Scan for the cell matching the given text and deliver its [X, Y] coordinate at center. 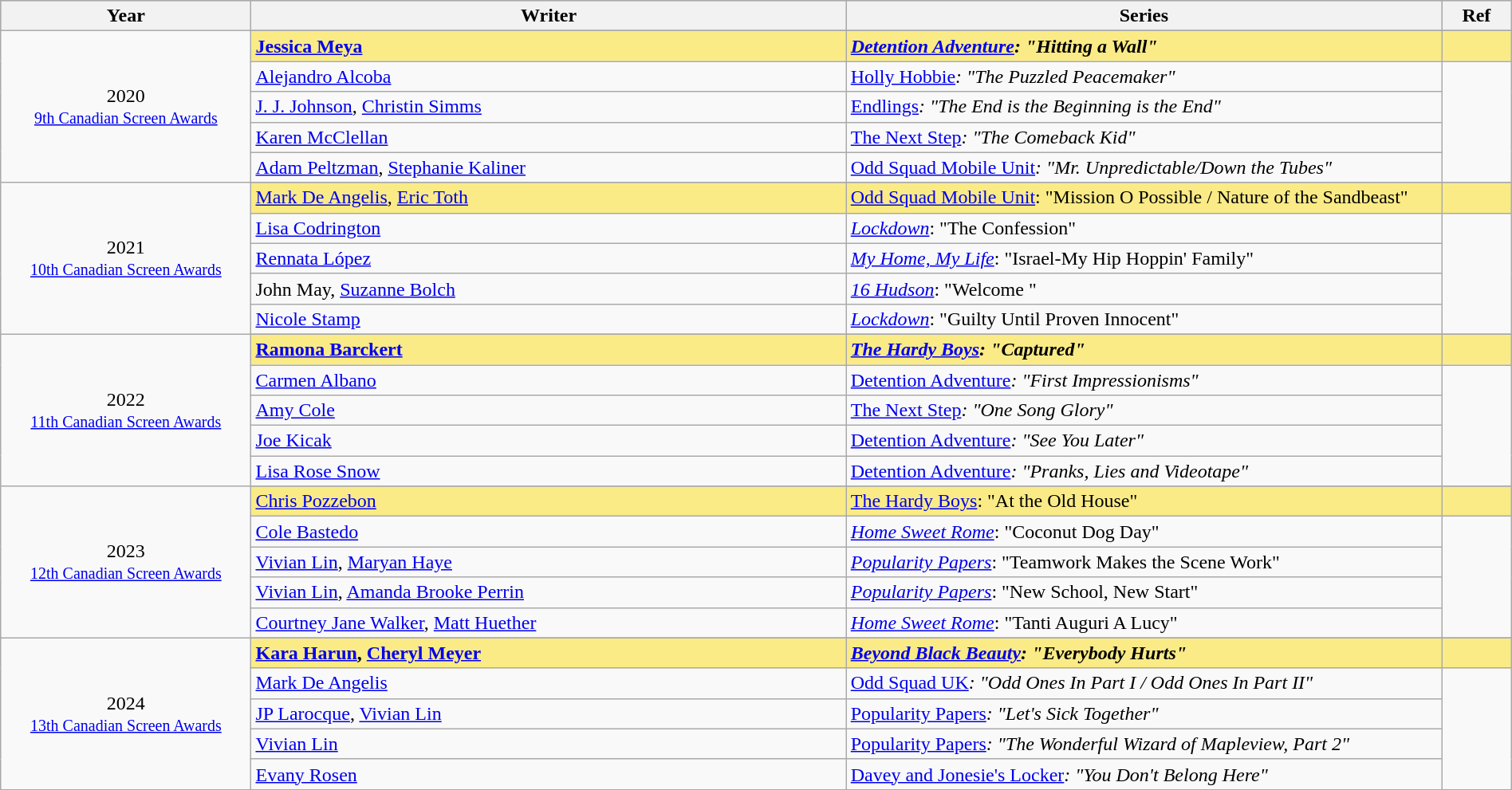
Davey and Jonesie's Locker: "You Don't Belong Here" [1144, 774]
The Next Step: "The Comeback Kid" [1144, 137]
Detention Adventure: "See You Later" [1144, 441]
Odd Squad UK: "Odd Ones In Part I / Odd Ones In Part II" [1144, 683]
Amy Cole [549, 411]
Cole Bastedo [549, 532]
Series [1144, 16]
2023 12th Canadian Screen Awards [126, 562]
Lisa Codrington [549, 228]
John May, Suzanne Bolch [549, 289]
Detention Adventure: "Pranks, Lies and Videotape" [1144, 471]
Carmen Albano [549, 380]
Home Sweet Rome: "Coconut Dog Day" [1144, 532]
2020 9th Canadian Screen Awards [126, 107]
Popularity Papers: "Teamwork Makes the Scene Work" [1144, 562]
J. J. Johnson, Christin Simms [549, 107]
The Hardy Boys: "Captured" [1144, 349]
Lockdown: "The Confession" [1144, 228]
Lisa Rose Snow [549, 471]
Popularity Papers: "New School, New Start" [1144, 592]
Beyond Black Beauty: "Everybody Hurts" [1144, 653]
Ramona Barckert [549, 349]
Vivian Lin, Amanda Brooke Perrin [549, 592]
Vivian Lin [549, 744]
Alejandro Alcoba [549, 77]
JP Larocque, Vivian Lin [549, 713]
Year [126, 16]
Joe Kicak [549, 441]
2022 11th Canadian Screen Awards [126, 410]
Nicole Stamp [549, 319]
Detention Adventure: "Hitting a Wall" [1144, 46]
Home Sweet Rome: "Tanti Auguri A Lucy" [1144, 623]
Karen McClellan [549, 137]
Odd Squad Mobile Unit: "Mission O Possible / Nature of the Sandbeast" [1144, 198]
2021 10th Canadian Screen Awards [126, 258]
Chris Pozzebon [549, 501]
Popularity Papers: "Let's Sick Together" [1144, 713]
Writer [549, 16]
Popularity Papers: "The Wonderful Wizard of Mapleview, Part 2" [1144, 744]
Evany Rosen [549, 774]
Odd Squad Mobile Unit: "Mr. Unpredictable/Down the Tubes" [1144, 167]
Mark De Angelis, Eric Toth [549, 198]
Endlings: "The End is the Beginning is the End" [1144, 107]
Courtney Jane Walker, Matt Huether [549, 623]
Holly Hobbie: "The Puzzled Peacemaker" [1144, 77]
Mark De Angelis [549, 683]
Detention Adventure: "First Impressionisms" [1144, 380]
The Next Step: "One Song Glory" [1144, 411]
Kara Harun, Cheryl Meyer [549, 653]
My Home, My Life: "Israel-My Hip Hoppin' Family" [1144, 258]
Jessica Meya [549, 46]
Adam Peltzman, Stephanie Kaliner [549, 167]
Vivian Lin, Maryan Haye [549, 562]
16 Hudson: "Welcome " [1144, 289]
2024 13th Canadian Screen Awards [126, 713]
Ref [1477, 16]
Lockdown: "Guilty Until Proven Innocent" [1144, 319]
Rennata López [549, 258]
The Hardy Boys: "At the Old House" [1144, 501]
